Extract the (X, Y) coordinate from the center of the cell holding the provided text.  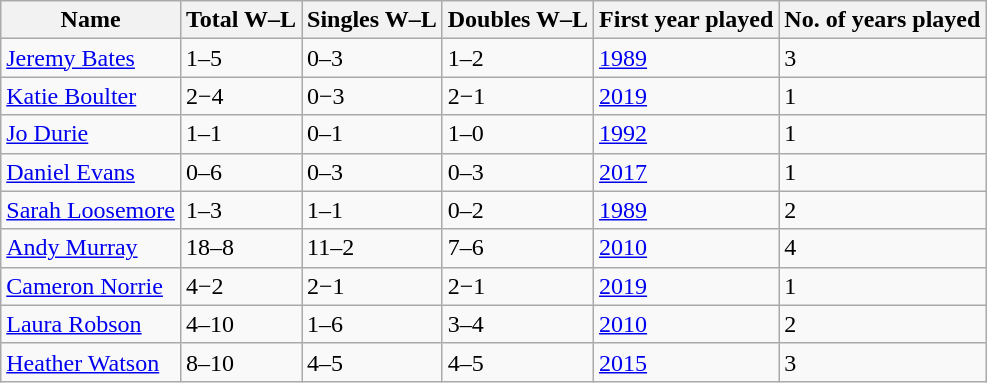
8–10 (240, 362)
Doubles W–L (518, 20)
4 (882, 248)
4–10 (240, 324)
Andy Murray (91, 248)
Cameron Norrie (91, 286)
No. of years played (882, 20)
18–8 (240, 248)
0−3 (372, 96)
1–3 (240, 210)
2015 (686, 362)
3–4 (518, 324)
2−4 (240, 96)
Daniel Evans (91, 172)
Heather Watson (91, 362)
7–6 (518, 248)
Singles W–L (372, 20)
Total W–L (240, 20)
0–2 (518, 210)
2017 (686, 172)
1–6 (372, 324)
Name (91, 20)
Jeremy Bates (91, 58)
11–2 (372, 248)
0–6 (240, 172)
Laura Robson (91, 324)
Katie Boulter (91, 96)
First year played (686, 20)
1–2 (518, 58)
0–1 (372, 134)
Jo Durie (91, 134)
1–5 (240, 58)
1–0 (518, 134)
Sarah Loosemore (91, 210)
4−2 (240, 286)
1992 (686, 134)
